For the text-containing cell, return its midpoint in [x, y] coordinate format. 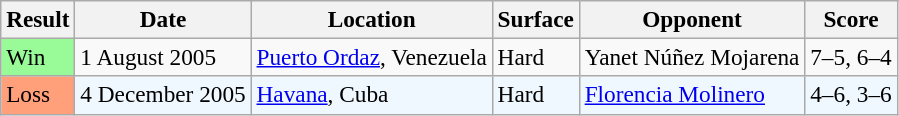
Opponent [692, 19]
Surface [536, 19]
Score [851, 19]
Loss [38, 95]
Puerto Ordaz, Venezuela [372, 57]
Havana, Cuba [372, 95]
Yanet Núñez Mojarena [692, 57]
Location [372, 19]
Result [38, 19]
4 December 2005 [163, 95]
Win [38, 57]
7–5, 6–4 [851, 57]
Florencia Molinero [692, 95]
4–6, 3–6 [851, 95]
1 August 2005 [163, 57]
Date [163, 19]
